Detect which cell encompasses the target text, then output its (X, Y) center coordinate. 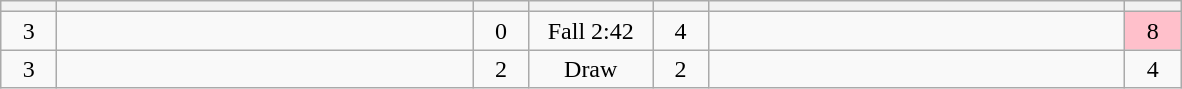
8 (1153, 31)
0 (501, 31)
Draw (591, 69)
Fall 2:42 (591, 31)
